Find where the given text appears and provide that cell's center as (x, y) coordinate. 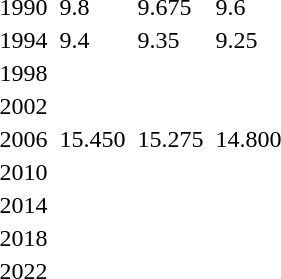
15.275 (170, 139)
9.4 (92, 40)
15.450 (92, 139)
9.35 (170, 40)
